Search for the cell housing the specified text and yield its (x, y) center coordinate. 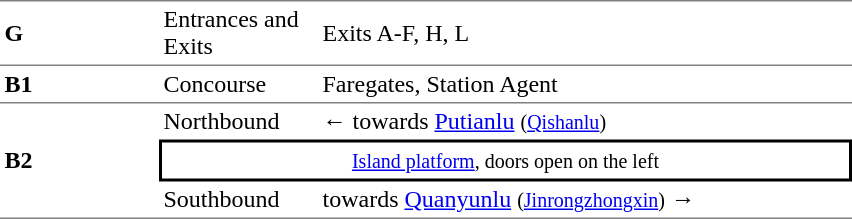
G (80, 33)
← towards Putianlu (Qishanlu) (585, 122)
Entrances and Exits (238, 33)
Island platform, doors open on the left (506, 161)
B1 (80, 85)
Northbound (238, 122)
Faregates, Station Agent (585, 85)
Exits A-F, H, L (585, 33)
Concourse (238, 85)
